Determine the (X, Y) coordinate at the center of the cell enclosing the given text.  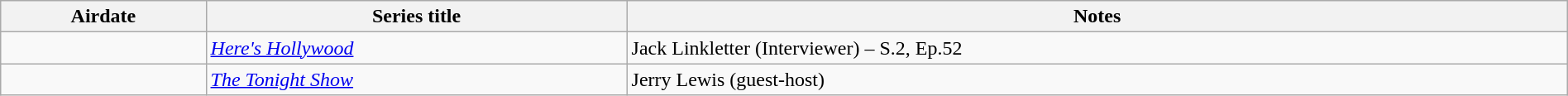
Notes (1097, 17)
Here's Hollywood (417, 48)
Airdate (103, 17)
Jerry Lewis (guest-host) (1097, 79)
The Tonight Show (417, 79)
Series title (417, 17)
Jack Linkletter (Interviewer) – S.2, Ep.52 (1097, 48)
